For the text-containing cell, return its midpoint in [x, y] coordinate format. 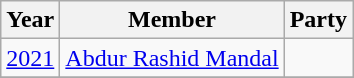
Year [30, 20]
2021 [30, 58]
Member [172, 20]
Abdur Rashid Mandal [172, 58]
Party [318, 20]
